Scan for the cell matching the given text and deliver its (x, y) coordinate at center. 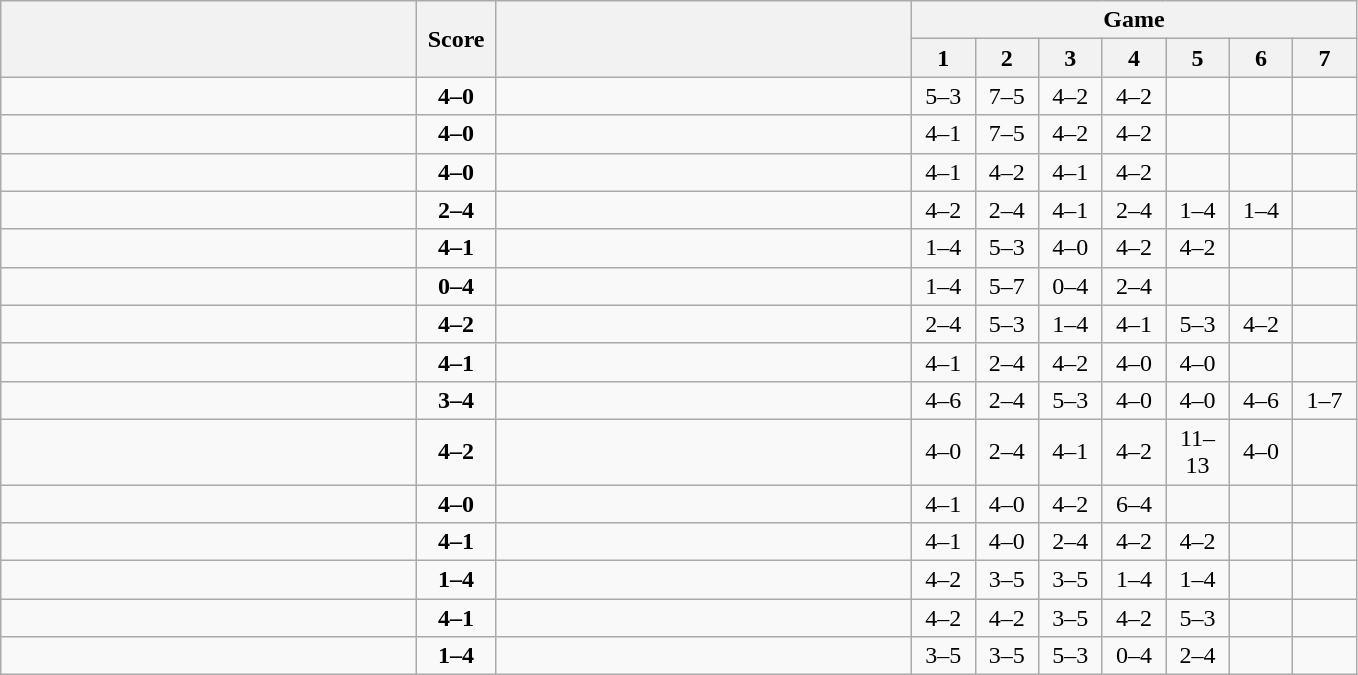
7 (1325, 58)
6 (1261, 58)
Score (456, 39)
2 (1007, 58)
11–13 (1198, 452)
Game (1134, 20)
6–4 (1134, 503)
1 (943, 58)
4 (1134, 58)
3 (1071, 58)
3–4 (456, 400)
1–7 (1325, 400)
5 (1198, 58)
5–7 (1007, 286)
